Pinpoint the cell where the given text exists, returning its (X, Y) midpoint coordinate. 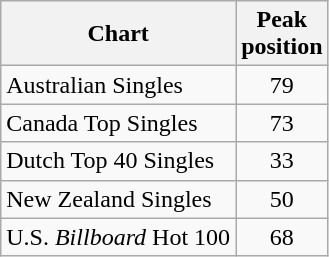
U.S. Billboard Hot 100 (118, 237)
68 (282, 237)
Canada Top Singles (118, 123)
Peakposition (282, 34)
33 (282, 161)
New Zealand Singles (118, 199)
Australian Singles (118, 85)
79 (282, 85)
73 (282, 123)
Chart (118, 34)
Dutch Top 40 Singles (118, 161)
50 (282, 199)
